Provide the [x, y] coordinate of the cell's center where the given text is located.  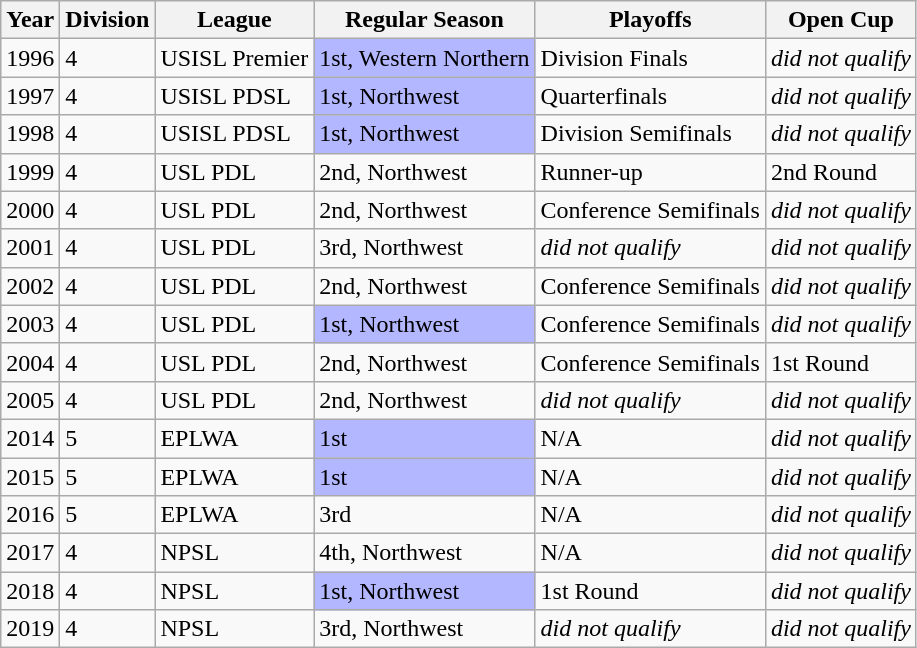
Open Cup [840, 20]
2004 [30, 362]
1998 [30, 134]
Playoffs [650, 20]
1st, Western Northern [424, 58]
2014 [30, 438]
4th, Northwest [424, 553]
2005 [30, 400]
1999 [30, 172]
2000 [30, 210]
Division Semifinals [650, 134]
USISL Premier [234, 58]
2018 [30, 591]
2017 [30, 553]
Year [30, 20]
Division Finals [650, 58]
1997 [30, 96]
2016 [30, 515]
Division [108, 20]
2019 [30, 629]
3rd [424, 515]
2001 [30, 248]
Quarterfinals [650, 96]
2002 [30, 286]
2nd Round [840, 172]
1996 [30, 58]
Runner-up [650, 172]
League [234, 20]
Regular Season [424, 20]
2003 [30, 324]
2015 [30, 477]
